Identify which cell holds the provided text, then report its [X, Y] central coordinate. 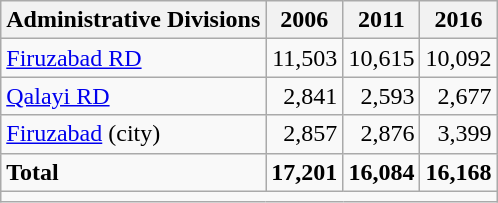
2,876 [382, 134]
2,841 [304, 96]
2006 [304, 20]
16,168 [458, 172]
16,084 [382, 172]
11,503 [304, 58]
2,593 [382, 96]
17,201 [304, 172]
Qalayi RD [134, 96]
Firuzabad (city) [134, 134]
Total [134, 172]
2016 [458, 20]
2,677 [458, 96]
3,399 [458, 134]
10,092 [458, 58]
Administrative Divisions [134, 20]
2011 [382, 20]
Firuzabad RD [134, 58]
10,615 [382, 58]
2,857 [304, 134]
